For the text-containing cell, return its midpoint in [X, Y] coordinate format. 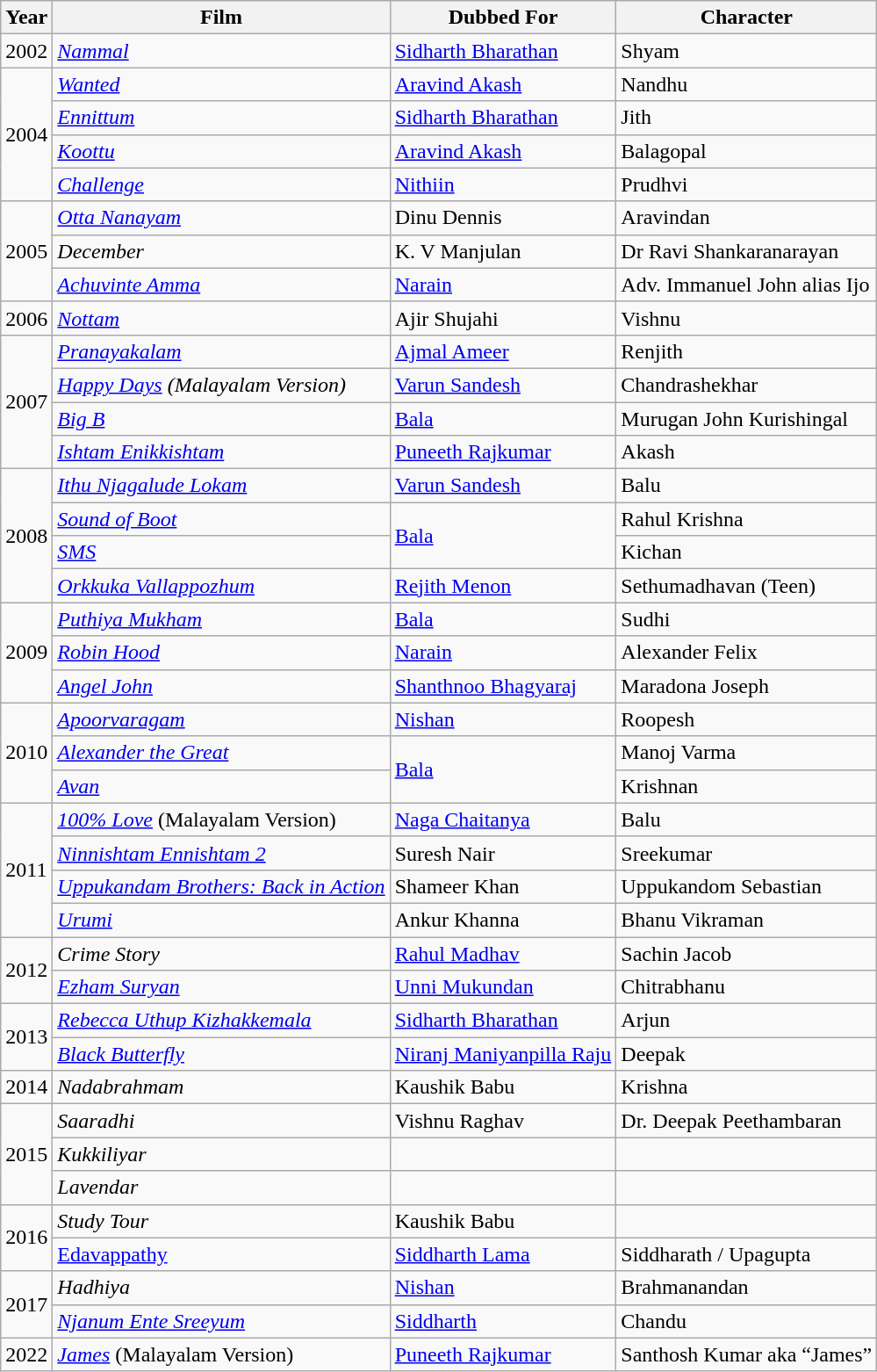
Deepak [746, 1054]
Sreekumar [746, 853]
Nammal [221, 51]
Niranj Maniyanpilla Raju [503, 1054]
Murugan John Kurishingal [746, 419]
December [221, 251]
Nottam [221, 318]
James (Malayalam Version) [221, 1354]
Otta Nanayam [221, 218]
Robin Hood [221, 653]
Bhanu Vikraman [746, 920]
Urumi [221, 920]
Character [746, 18]
Sound of Boot [221, 519]
2012 [26, 970]
Koottu [221, 151]
Akash [746, 452]
Sachin Jacob [746, 953]
Maradona Joseph [746, 686]
Ithu Njagalude Lokam [221, 486]
Dinu Dennis [503, 218]
2017 [26, 1304]
Nadabrahmam [221, 1087]
SMS [221, 552]
Dr. Deepak Peethambaran [746, 1121]
Chandu [746, 1321]
Ankur Khanna [503, 920]
Siddharth [503, 1321]
Black Butterfly [221, 1054]
Arjun [746, 1021]
Shanthnoo Bhagyaraj [503, 686]
Nandhu [746, 84]
Rahul Madhav [503, 953]
Vishnu Raghav [503, 1121]
Chitrabhanu [746, 987]
Renjith [746, 351]
2022 [26, 1354]
Year [26, 18]
2006 [26, 318]
Unni Mukundan [503, 987]
Big B [221, 419]
2008 [26, 536]
2013 [26, 1037]
Apoorvaragam [221, 719]
Avan [221, 786]
Alexander Felix [746, 653]
Njanum Ente Sreeyum [221, 1321]
Ajir Shujahi [503, 318]
Rebecca Uthup Kizhakkemala [221, 1021]
Jith [746, 118]
Siddharath / Upagupta [746, 1254]
Dubbed For [503, 18]
Aravindan [746, 218]
Sudhi [746, 619]
Shyam [746, 51]
Happy Days (Malayalam Version) [221, 385]
2005 [26, 251]
2014 [26, 1087]
Challenge [221, 184]
Ninnishtam Ennishtam 2 [221, 853]
Alexander the Great [221, 753]
Film [221, 18]
Nithiin [503, 184]
Ishtam Enikkishtam [221, 452]
Kichan [746, 552]
Krishna [746, 1087]
Manoj Varma [746, 753]
2015 [26, 1154]
Krishnan [746, 786]
Ezham Suryan [221, 987]
Suresh Nair [503, 853]
Chandrashekhar [746, 385]
Siddharth Lama [503, 1254]
Uppukandom Sebastian [746, 886]
Roopesh [746, 719]
Rejith Menon [503, 586]
Adv. Immanuel John alias Ijo [746, 285]
Brahmanandan [746, 1288]
2002 [26, 51]
Wanted [221, 84]
Rahul Krishna [746, 519]
Puthiya Mukham [221, 619]
Hadhiya [221, 1288]
2016 [26, 1238]
Ennittum [221, 118]
Edavappathy [221, 1254]
Uppukandam Brothers: Back in Action [221, 886]
Balagopal [746, 151]
2007 [26, 401]
Saaradhi [221, 1121]
Shameer Khan [503, 886]
Pranayakalam [221, 351]
K. V Manjulan [503, 251]
Dr Ravi Shankaranarayan [746, 251]
100% Love (Malayalam Version) [221, 820]
Naga Chaitanya [503, 820]
Lavendar [221, 1188]
Angel John [221, 686]
Kukkiliyar [221, 1154]
Achuvinte Amma [221, 285]
Ajmal Ameer [503, 351]
Orkkuka Vallappozhum [221, 586]
2010 [26, 753]
Sethumadhavan (Teen) [746, 586]
Study Tour [221, 1221]
Crime Story [221, 953]
Vishnu [746, 318]
2004 [26, 134]
Prudhvi [746, 184]
2009 [26, 653]
2011 [26, 870]
Santhosh Kumar aka “James” [746, 1354]
